Find where the given text appears and provide that cell's center as (X, Y) coordinate. 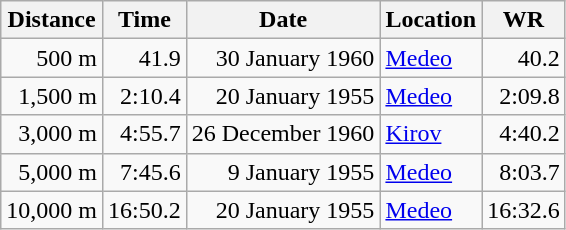
Location (431, 20)
500 m (52, 58)
16:32.6 (524, 210)
3,000 m (52, 134)
4:55.7 (144, 134)
41.9 (144, 58)
Date (283, 20)
2:09.8 (524, 96)
10,000 m (52, 210)
40.2 (524, 58)
16:50.2 (144, 210)
30 January 1960 (283, 58)
9 January 1955 (283, 172)
Kirov (431, 134)
26 December 1960 (283, 134)
1,500 m (52, 96)
WR (524, 20)
8:03.7 (524, 172)
5,000 m (52, 172)
Distance (52, 20)
7:45.6 (144, 172)
2:10.4 (144, 96)
Time (144, 20)
4:40.2 (524, 134)
